For the text-containing cell, return its midpoint in (x, y) coordinate format. 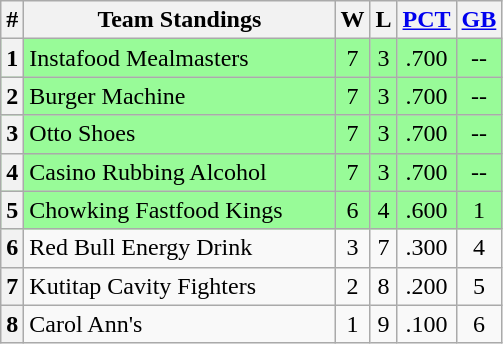
.300 (426, 248)
Carol Ann's (180, 324)
Casino Rubbing Alcohol (180, 172)
Otto Shoes (180, 134)
GB (479, 20)
Team Standings (180, 20)
9 (384, 324)
# (12, 20)
W (352, 20)
Burger Machine (180, 96)
Red Bull Energy Drink (180, 248)
Kutitap Cavity Fighters (180, 286)
Chowking Fastfood Kings (180, 210)
.100 (426, 324)
PCT (426, 20)
Instafood Mealmasters (180, 58)
.200 (426, 286)
L (384, 20)
.600 (426, 210)
